Return the [x, y] coordinate for the center point of the cell that contains the specified text.  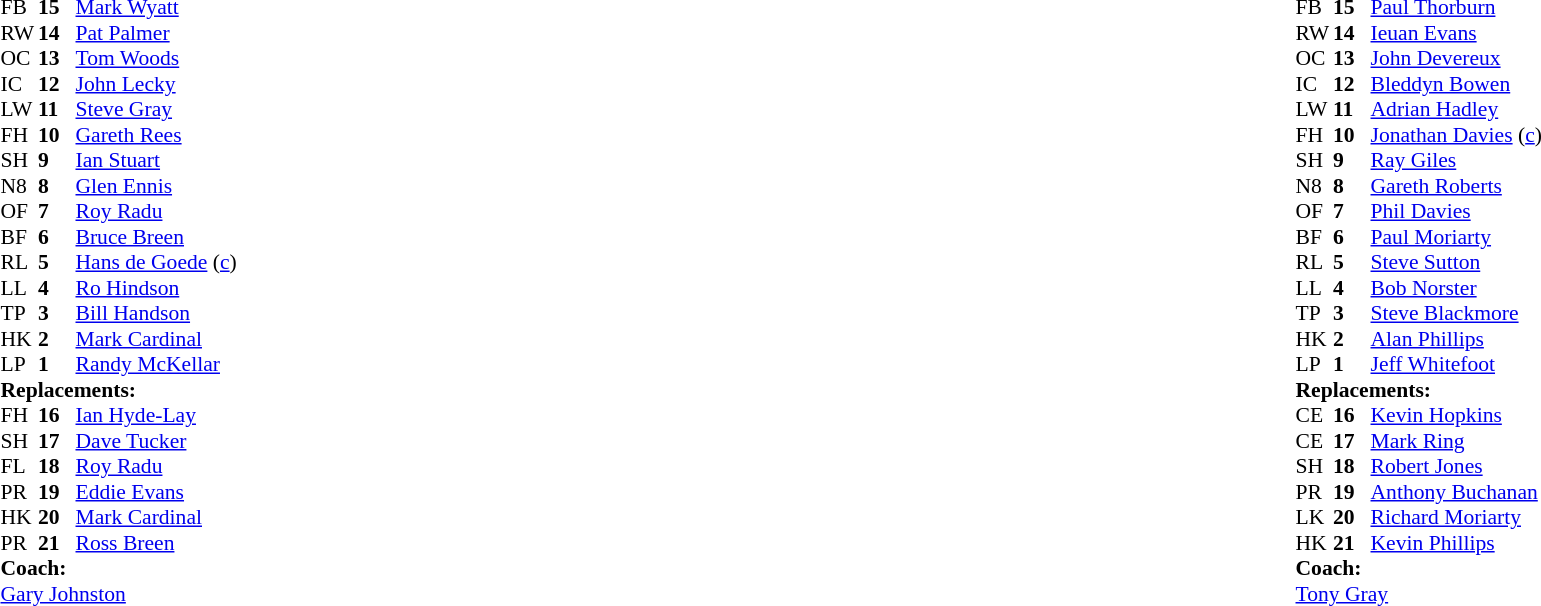
Tom Woods [156, 59]
Coach: [118, 569]
John Lecky [156, 84]
Pat Palmer [156, 33]
FL [19, 467]
Gareth Rees [156, 135]
Glen Ennis [156, 186]
LK [1315, 517]
Hans de Goede (c) [156, 263]
Bill Handson [156, 313]
Steve Gray [156, 109]
Ross Breen [156, 543]
Replacements: [118, 390]
Ian Stuart [156, 161]
Bruce Breen [156, 237]
Ro Hindson [156, 288]
Eddie Evans [156, 492]
Dave Tucker [156, 441]
Ian Hyde-Lay [156, 415]
Randy McKellar [156, 365]
